Find where the given text appears and provide that cell's center as (x, y) coordinate. 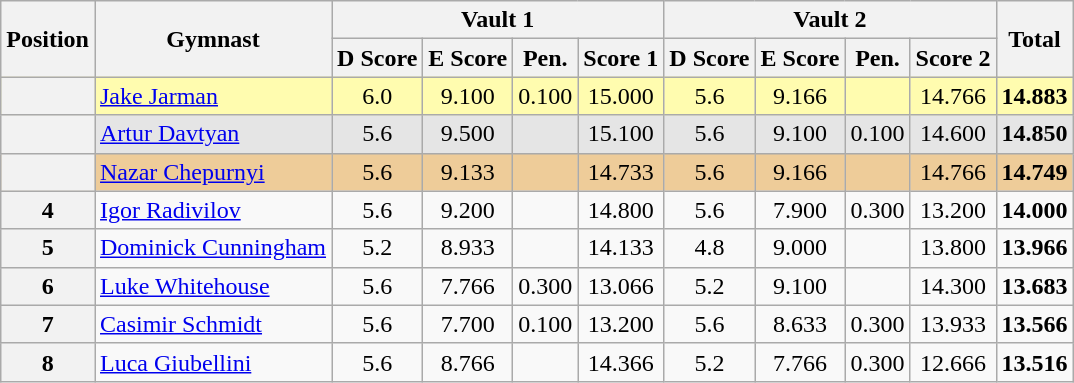
9.200 (468, 210)
7.900 (800, 210)
Luca Giubellini (212, 362)
9.500 (468, 134)
5 (48, 248)
9.000 (800, 248)
Dominick Cunningham (212, 248)
8 (48, 362)
Vault 1 (498, 20)
14.749 (1034, 172)
4 (48, 210)
13.800 (953, 248)
4.8 (710, 248)
Score 2 (953, 58)
13.516 (1034, 362)
14.733 (621, 172)
13.966 (1034, 248)
8.933 (468, 248)
15.100 (621, 134)
14.366 (621, 362)
Casimir Schmidt (212, 324)
Artur Davtyan (212, 134)
12.666 (953, 362)
Vault 2 (830, 20)
14.000 (1034, 210)
Nazar Chepurnyi (212, 172)
Jake Jarman (212, 96)
7.700 (468, 324)
15.000 (621, 96)
Total (1034, 39)
13.066 (621, 286)
14.883 (1034, 96)
Gymnast (212, 39)
14.300 (953, 286)
6 (48, 286)
Score 1 (621, 58)
9.133 (468, 172)
14.850 (1034, 134)
13.566 (1034, 324)
7 (48, 324)
Position (48, 39)
8.633 (800, 324)
14.600 (953, 134)
6.0 (378, 96)
13.683 (1034, 286)
13.933 (953, 324)
14.133 (621, 248)
8.766 (468, 362)
Luke Whitehouse (212, 286)
Igor Radivilov (212, 210)
14.800 (621, 210)
